For the text-containing cell, return its midpoint in (X, Y) coordinate format. 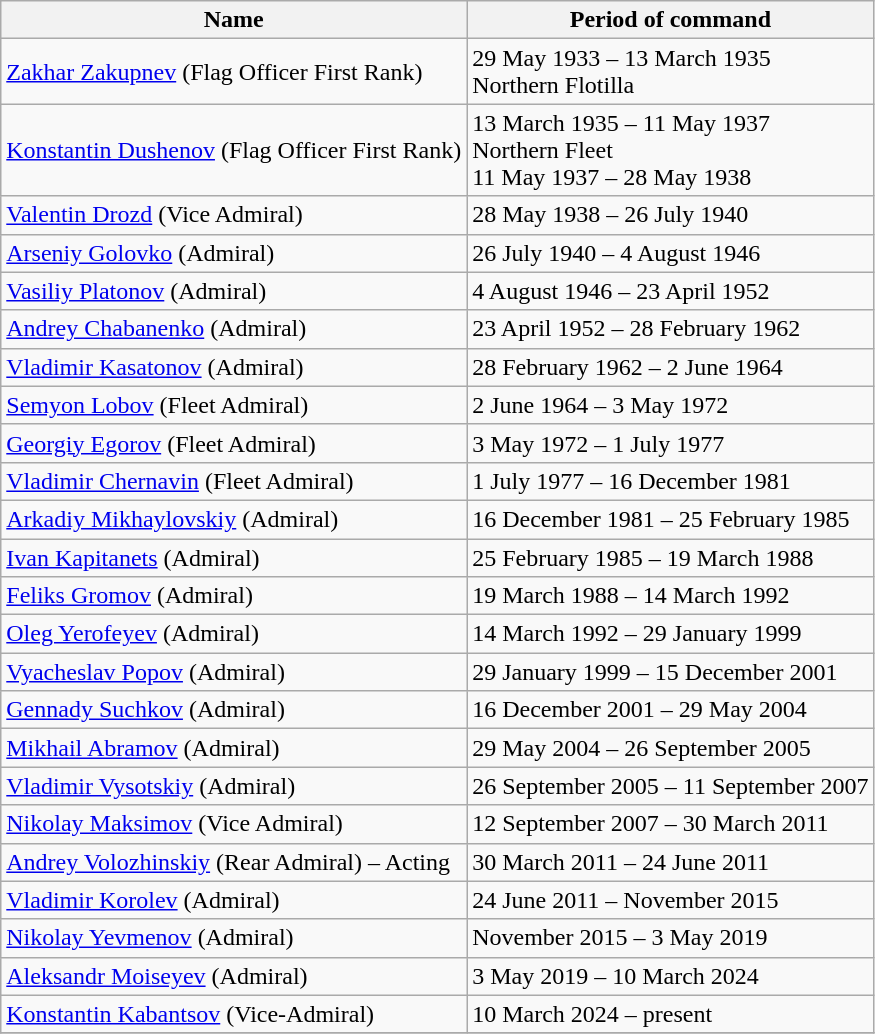
Nikolay Maksimov (Vice Admiral) (234, 824)
Vasiliy Platonov (Admiral) (234, 291)
1 July 1977 – 16 December 1981 (670, 481)
30 March 2011 – 24 June 2011 (670, 862)
12 September 2007 – 30 March 2011 (670, 824)
Period of command (670, 20)
Semyon Lobov (Fleet Admiral) (234, 405)
Name (234, 20)
Zakhar Zakupnev (Flag Officer First Rank) (234, 72)
29 May 2004 – 26 September 2005 (670, 748)
Vladimir Chernavin (Fleet Admiral) (234, 481)
4 August 1946 – 23 April 1952 (670, 291)
Arkadiy Mikhaylovskiy (Admiral) (234, 519)
26 July 1940 – 4 August 1946 (670, 253)
14 March 1992 – 29 January 1999 (670, 634)
Vladimir Kasatonov (Admiral) (234, 367)
Feliks Gromov (Admiral) (234, 596)
Vladimir Korolev (Admiral) (234, 900)
29 May 1933 – 13 March 1935Northern Flotilla (670, 72)
Ivan Kapitanets (Admiral) (234, 557)
2 June 1964 – 3 May 1972 (670, 405)
Aleksandr Moiseyev (Admiral) (234, 976)
Oleg Yerofeyev (Admiral) (234, 634)
19 March 1988 – 14 March 1992 (670, 596)
3 May 1972 – 1 July 1977 (670, 443)
Arseniy Golovko (Admiral) (234, 253)
November 2015 – 3 May 2019 (670, 938)
16 December 2001 – 29 May 2004 (670, 710)
Gennady Suchkov (Admiral) (234, 710)
Vladimir Vysotskiy (Admiral) (234, 786)
Vyacheslav Popov (Admiral) (234, 672)
25 February 1985 – 19 March 1988 (670, 557)
24 June 2011 – November 2015 (670, 900)
Valentin Drozd (Vice Admiral) (234, 215)
13 March 1935 – 11 May 1937Northern Fleet11 May 1937 – 28 May 1938 (670, 150)
10 March 2024 – present (670, 1014)
Konstantin Kabantsov (Vice-Admiral) (234, 1014)
Georgiy Egorov (Fleet Admiral) (234, 443)
26 September 2005 – 11 September 2007 (670, 786)
Andrey Volozhinskiy (Rear Admiral) – Acting (234, 862)
28 May 1938 – 26 July 1940 (670, 215)
Nikolay Yevmenov (Admiral) (234, 938)
Andrey Chabanenko (Admiral) (234, 329)
16 December 1981 – 25 February 1985 (670, 519)
Mikhail Abramov (Admiral) (234, 748)
3 May 2019 – 10 March 2024 (670, 976)
28 February 1962 – 2 June 1964 (670, 367)
29 January 1999 – 15 December 2001 (670, 672)
Konstantin Dushenov (Flag Officer First Rank) (234, 150)
23 April 1952 – 28 February 1962 (670, 329)
